Identify which cell holds the provided text, then report its [x, y] central coordinate. 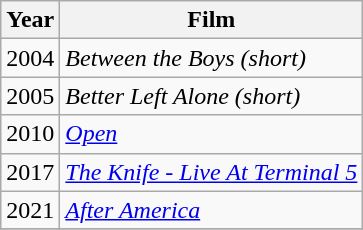
2005 [30, 96]
2021 [30, 210]
Between the Boys (short) [212, 58]
Better Left Alone (short) [212, 96]
2017 [30, 172]
The Knife - Live At Terminal 5 [212, 172]
Open [212, 134]
Year [30, 20]
2010 [30, 134]
Film [212, 20]
2004 [30, 58]
After America [212, 210]
